Return [x, y] of the center of cell containing provided text 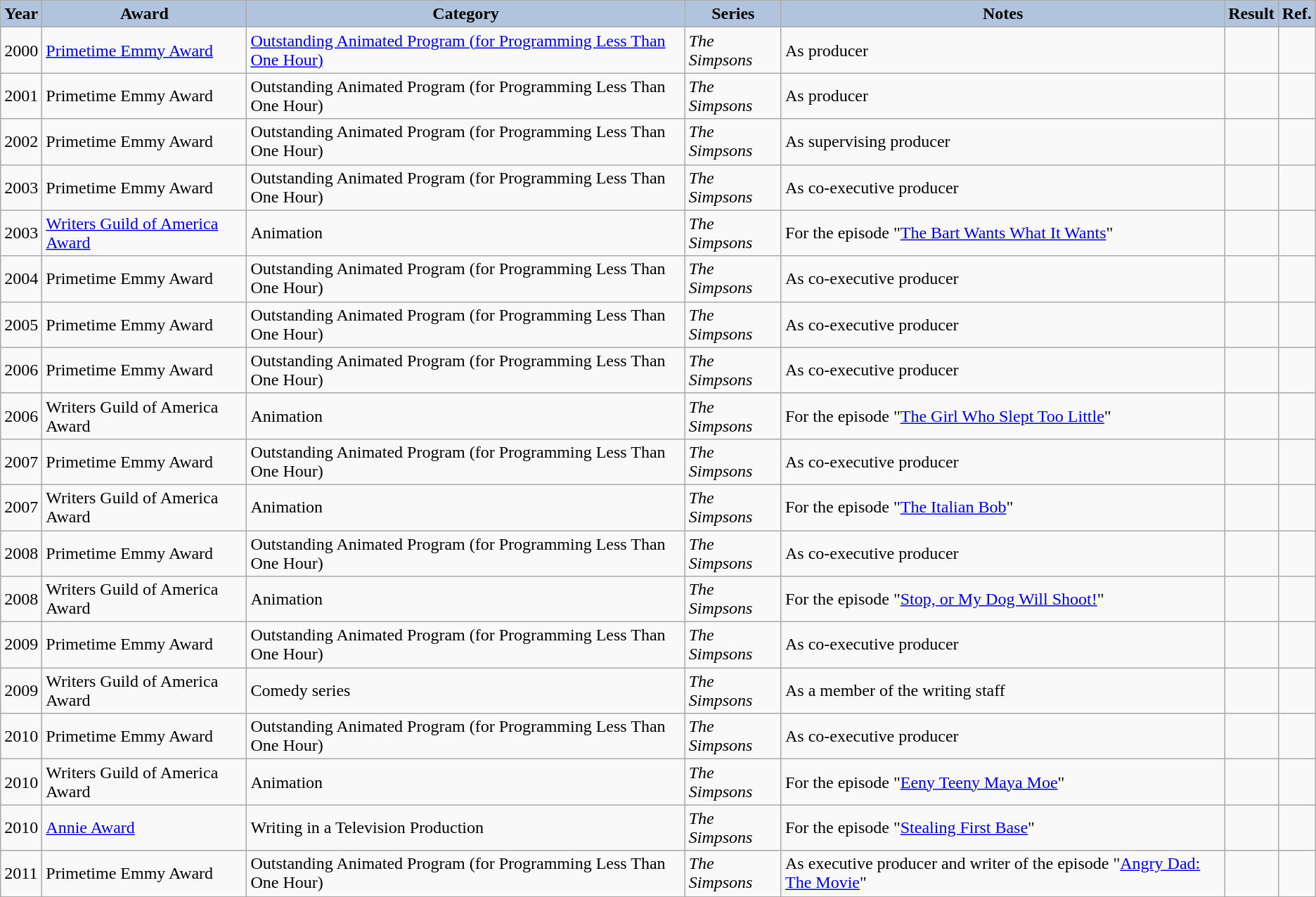
As a member of the writing staff [1002, 690]
For the episode "The Girl Who Slept Too Little" [1002, 416]
Category [465, 14]
As supervising producer [1002, 142]
2000 [21, 51]
Ref. [1296, 14]
Series [733, 14]
For the episode "Eeny Teeny Maya Moe" [1002, 782]
Award [145, 14]
Notes [1002, 14]
2011 [21, 873]
For the episode "The Bart Wants What It Wants" [1002, 233]
Annie Award [145, 828]
Comedy series [465, 690]
Year [21, 14]
Writing in a Television Production [465, 828]
2005 [21, 325]
As executive producer and writer of the episode "Angry Dad: The Movie" [1002, 873]
For the episode "The Italian Bob" [1002, 508]
For the episode "Stealing First Base" [1002, 828]
2004 [21, 278]
Result [1251, 14]
For the episode "Stop, or My Dog Will Shoot!" [1002, 599]
2001 [21, 96]
2002 [21, 142]
